Search for the cell housing the specified text and yield its [x, y] center coordinate. 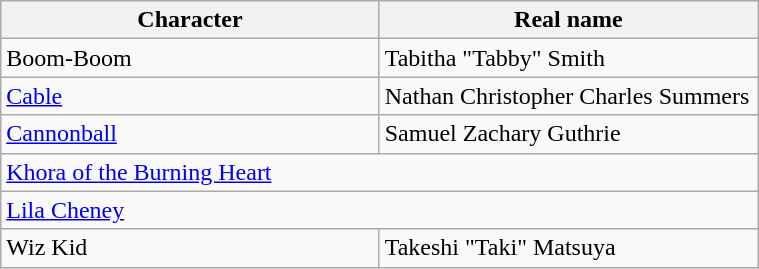
Samuel Zachary Guthrie [568, 134]
Boom-Boom [190, 58]
Lila Cheney [380, 210]
Tabitha "Tabby" Smith [568, 58]
Cannonball [190, 134]
Real name [568, 20]
Cable [190, 96]
Nathan Christopher Charles Summers [568, 96]
Khora of the Burning Heart [380, 172]
Wiz Kid [190, 248]
Takeshi "Taki" Matsuya [568, 248]
Character [190, 20]
